From the cell containing the given text, extract its center point as [X, Y] coordinate. 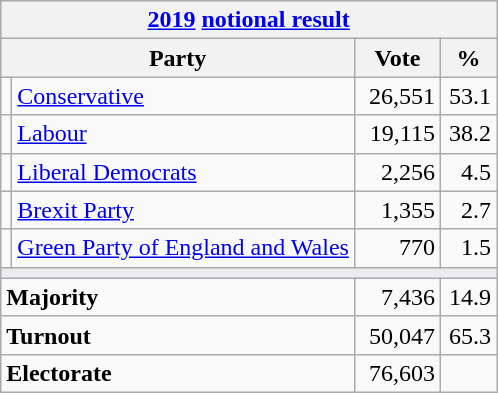
50,047 [397, 335]
Liberal Democrats [184, 172]
770 [397, 248]
1.5 [468, 248]
14.9 [468, 297]
Green Party of England and Wales [184, 248]
Party [178, 58]
Majority [178, 297]
Conservative [184, 96]
2.7 [468, 210]
2,256 [397, 172]
76,603 [397, 373]
1,355 [397, 210]
2019 notional result [249, 20]
Turnout [178, 335]
% [468, 58]
Brexit Party [184, 210]
53.1 [468, 96]
38.2 [468, 134]
4.5 [468, 172]
19,115 [397, 134]
7,436 [397, 297]
Vote [397, 58]
Electorate [178, 373]
Labour [184, 134]
26,551 [397, 96]
65.3 [468, 335]
